Output the [x, y] coordinate of the center of the cell containing the given text.  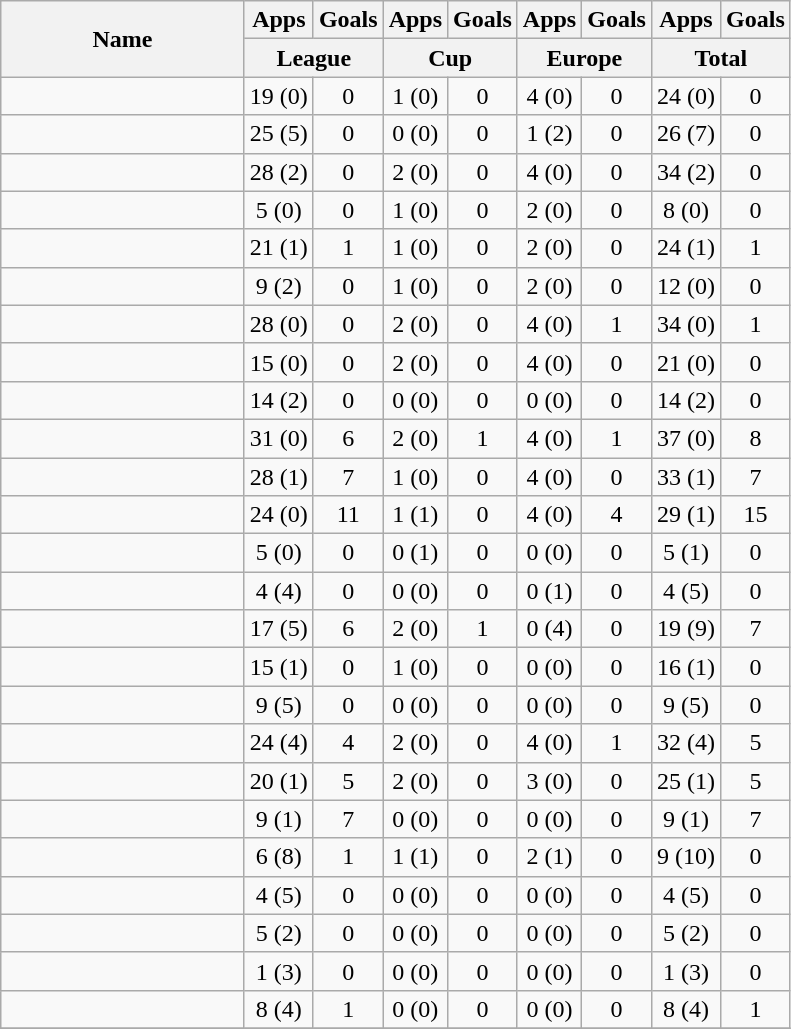
Name [123, 39]
11 [348, 515]
1 (2) [549, 134]
15 (1) [278, 667]
25 (1) [686, 781]
28 (1) [278, 477]
20 (1) [278, 781]
17 (5) [278, 629]
6 (8) [278, 857]
2 (1) [549, 857]
21 (1) [278, 248]
19 (9) [686, 629]
League [314, 58]
4 (4) [278, 591]
26 (7) [686, 134]
5 (1) [686, 553]
19 (0) [278, 96]
34 (2) [686, 172]
3 (0) [549, 781]
24 (4) [278, 743]
15 (0) [278, 362]
29 (1) [686, 515]
28 (2) [278, 172]
9 (10) [686, 857]
21 (0) [686, 362]
31 (0) [278, 438]
28 (0) [278, 324]
32 (4) [686, 743]
Europe [584, 58]
34 (0) [686, 324]
16 (1) [686, 667]
25 (5) [278, 134]
37 (0) [686, 438]
15 [756, 515]
0 (4) [549, 629]
12 (0) [686, 286]
Total [720, 58]
33 (1) [686, 477]
24 (1) [686, 248]
8 (0) [686, 210]
Cup [450, 58]
9 (2) [278, 286]
8 [756, 438]
